Detect which cell encompasses the target text, then output its (x, y) center coordinate. 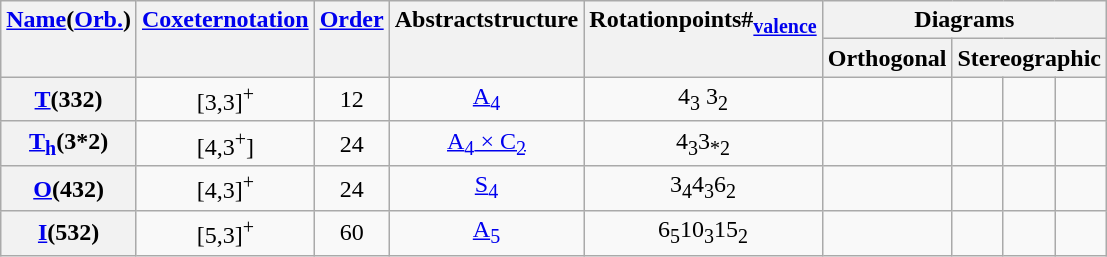
A4 × C2 (486, 144)
O(432) (69, 188)
65103152 (703, 234)
Name(Orb.) (69, 39)
Th(3*2) (69, 144)
[3,3]+ (225, 100)
T(332) (69, 100)
12 (352, 100)
433*2 (703, 144)
A5 (486, 234)
[5,3]+ (225, 234)
I(532) (69, 234)
60 (352, 234)
344362 (703, 188)
Rotationpoints#valence (703, 39)
Orthogonal (887, 58)
[4,3+] (225, 144)
A4 (486, 100)
[4,3]+ (225, 188)
43 32 (703, 100)
Diagrams (964, 20)
S4 (486, 188)
Coxeternotation (225, 39)
Order (352, 39)
Stereographic (1030, 58)
Abstractstructure (486, 39)
